Pinpoint the cell where the given text exists, returning its [x, y] midpoint coordinate. 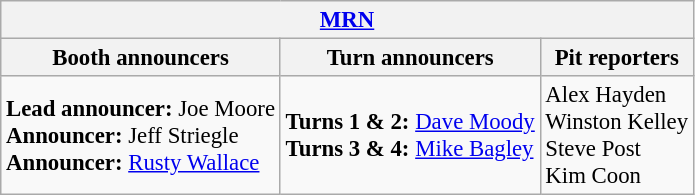
Alex HaydenWinston KelleySteve PostKim Coon [616, 136]
MRN [348, 20]
Turns 1 & 2: Dave MoodyTurns 3 & 4: Mike Bagley [410, 136]
Booth announcers [141, 58]
Pit reporters [616, 58]
Turn announcers [410, 58]
Lead announcer: Joe MooreAnnouncer: Jeff StriegleAnnouncer: Rusty Wallace [141, 136]
